Return the [x, y] coordinate for the center point of the cell that contains the specified text.  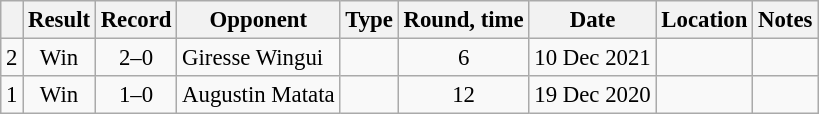
Augustin Matata [258, 95]
Type [369, 20]
Record [136, 20]
Giresse Wingui [258, 58]
Location [704, 20]
Result [60, 20]
Date [592, 20]
6 [464, 58]
Notes [786, 20]
Opponent [258, 20]
Round, time [464, 20]
2–0 [136, 58]
10 Dec 2021 [592, 58]
1–0 [136, 95]
1 [12, 95]
12 [464, 95]
19 Dec 2020 [592, 95]
2 [12, 58]
